Pinpoint the cell where the given text exists, returning its [x, y] midpoint coordinate. 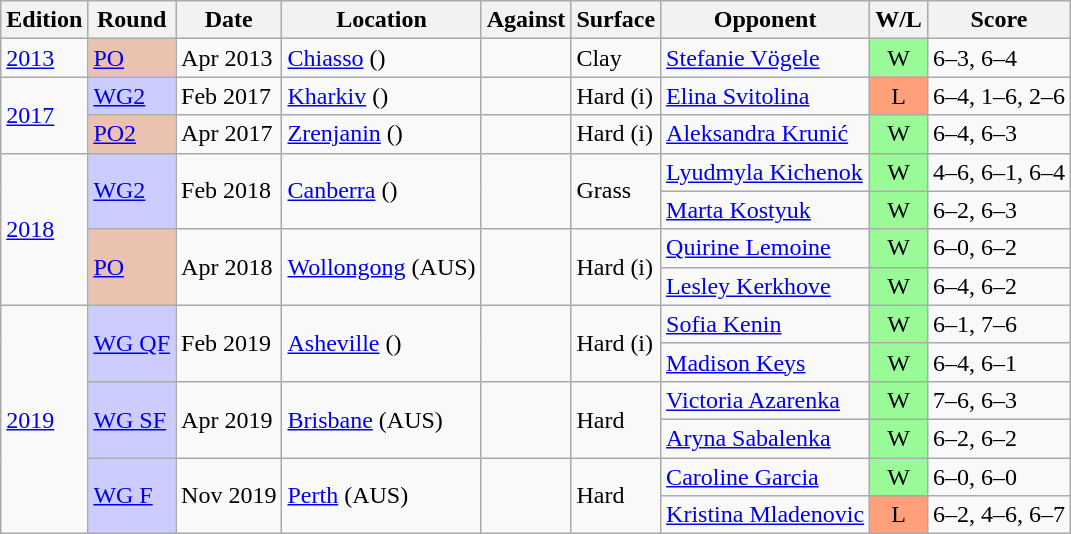
Kharkiv () [382, 96]
6–2, 4–6, 6–7 [998, 515]
Surface [616, 20]
Opponent [766, 20]
Clay [616, 58]
Apr 2013 [229, 58]
Lyudmyla Kichenok [766, 172]
6–2, 6–3 [998, 210]
Apr 2018 [229, 267]
Feb 2018 [229, 191]
Zrenjanin () [382, 134]
Nov 2019 [229, 496]
Feb 2017 [229, 96]
Apr 2019 [229, 419]
Chiasso () [382, 58]
Sofia Kenin [766, 324]
Stefanie Vögele [766, 58]
6–0, 6–0 [998, 477]
Lesley Kerkhove [766, 286]
Aleksandra Krunić [766, 134]
Perth (AUS) [382, 496]
WG F [132, 496]
WG SF [132, 419]
Edition [44, 20]
Feb 2019 [229, 343]
Caroline Garcia [766, 477]
Victoria Azarenka [766, 400]
Date [229, 20]
6–1, 7–6 [998, 324]
Kristina Mladenovic [766, 515]
Grass [616, 191]
Elina Svitolina [766, 96]
Marta Kostyuk [766, 210]
2018 [44, 229]
Apr 2017 [229, 134]
Location [382, 20]
6–4, 6–1 [998, 362]
Quirine Lemoine [766, 248]
6–4, 6–3 [998, 134]
Against [526, 20]
WG QF [132, 343]
Score [998, 20]
2019 [44, 419]
6–4, 1–6, 2–6 [998, 96]
W/L [899, 20]
Wollongong (AUS) [382, 267]
6–2, 6–2 [998, 438]
2013 [44, 58]
2017 [44, 115]
Madison Keys [766, 362]
Asheville () [382, 343]
PO2 [132, 134]
6–4, 6–2 [998, 286]
Aryna Sabalenka [766, 438]
Canberra () [382, 191]
Round [132, 20]
4–6, 6–1, 6–4 [998, 172]
6–0, 6–2 [998, 248]
6–3, 6–4 [998, 58]
7–6, 6–3 [998, 400]
Brisbane (AUS) [382, 419]
